Output the [x, y] coordinate of the center of the cell containing the given text.  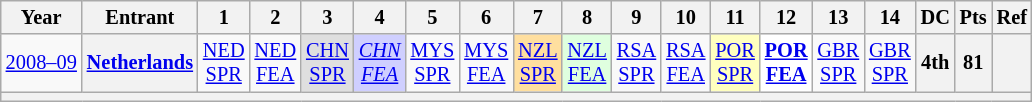
Netherlands [140, 63]
Ref [1012, 17]
MYSFEA [486, 63]
MYSSPR [432, 63]
DC [936, 17]
14 [890, 17]
CHNSPR [328, 63]
12 [786, 17]
13 [838, 17]
4th [936, 63]
10 [686, 17]
7 [538, 17]
Entrant [140, 17]
NZLFEA [586, 63]
5 [432, 17]
CHNFEA [380, 63]
NEDSPR [224, 63]
4 [380, 17]
NZLSPR [538, 63]
NEDFEA [276, 63]
9 [636, 17]
2 [276, 17]
11 [734, 17]
RSAFEA [686, 63]
Pts [974, 17]
PORSPR [734, 63]
3 [328, 17]
2008–09 [42, 63]
PORFEA [786, 63]
RSASPR [636, 63]
Year [42, 17]
6 [486, 17]
8 [586, 17]
81 [974, 63]
1 [224, 17]
